Detect which cell encompasses the target text, then output its [x, y] center coordinate. 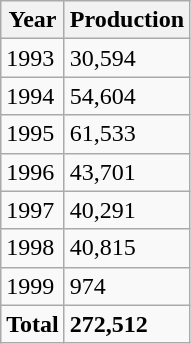
1998 [33, 248]
40,291 [126, 210]
30,594 [126, 58]
1996 [33, 172]
54,604 [126, 96]
272,512 [126, 324]
1993 [33, 58]
1994 [33, 96]
Year [33, 20]
1999 [33, 286]
Total [33, 324]
1995 [33, 134]
43,701 [126, 172]
40,815 [126, 248]
Production [126, 20]
974 [126, 286]
61,533 [126, 134]
1997 [33, 210]
